Find where the given text appears and provide that cell's center as (x, y) coordinate. 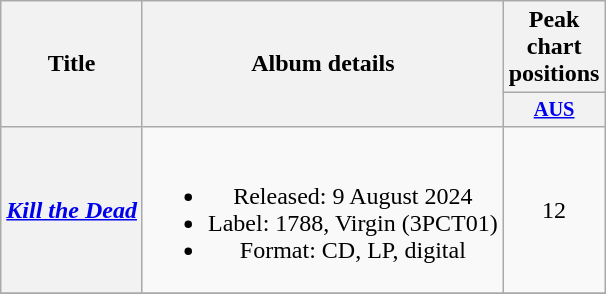
Kill the Dead (72, 210)
12 (554, 210)
Album details (322, 64)
Peak chart positions (554, 47)
Title (72, 64)
Released: 9 August 2024Label: 1788, Virgin (3PCT01)Format: CD, LP, digital (322, 210)
AUS (554, 110)
